Provide the [x, y] coordinate of the cell's center where the given text is located.  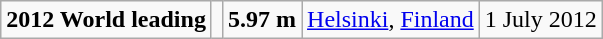
1 July 2012 [540, 20]
5.97 m [262, 20]
Helsinki, Finland [391, 20]
2012 World leading [106, 20]
